Identify which cell holds the provided text, then report its (x, y) central coordinate. 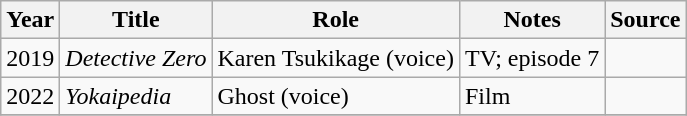
2022 (30, 96)
Source (646, 20)
Karen Tsukikage (voice) (336, 58)
TV; episode 7 (532, 58)
Detective Zero (136, 58)
Yokaipedia (136, 96)
2019 (30, 58)
Notes (532, 20)
Role (336, 20)
Year (30, 20)
Title (136, 20)
Ghost (voice) (336, 96)
Film (532, 96)
